Capture the cell that displays the provided text and extract its [X, Y] central coordinate. 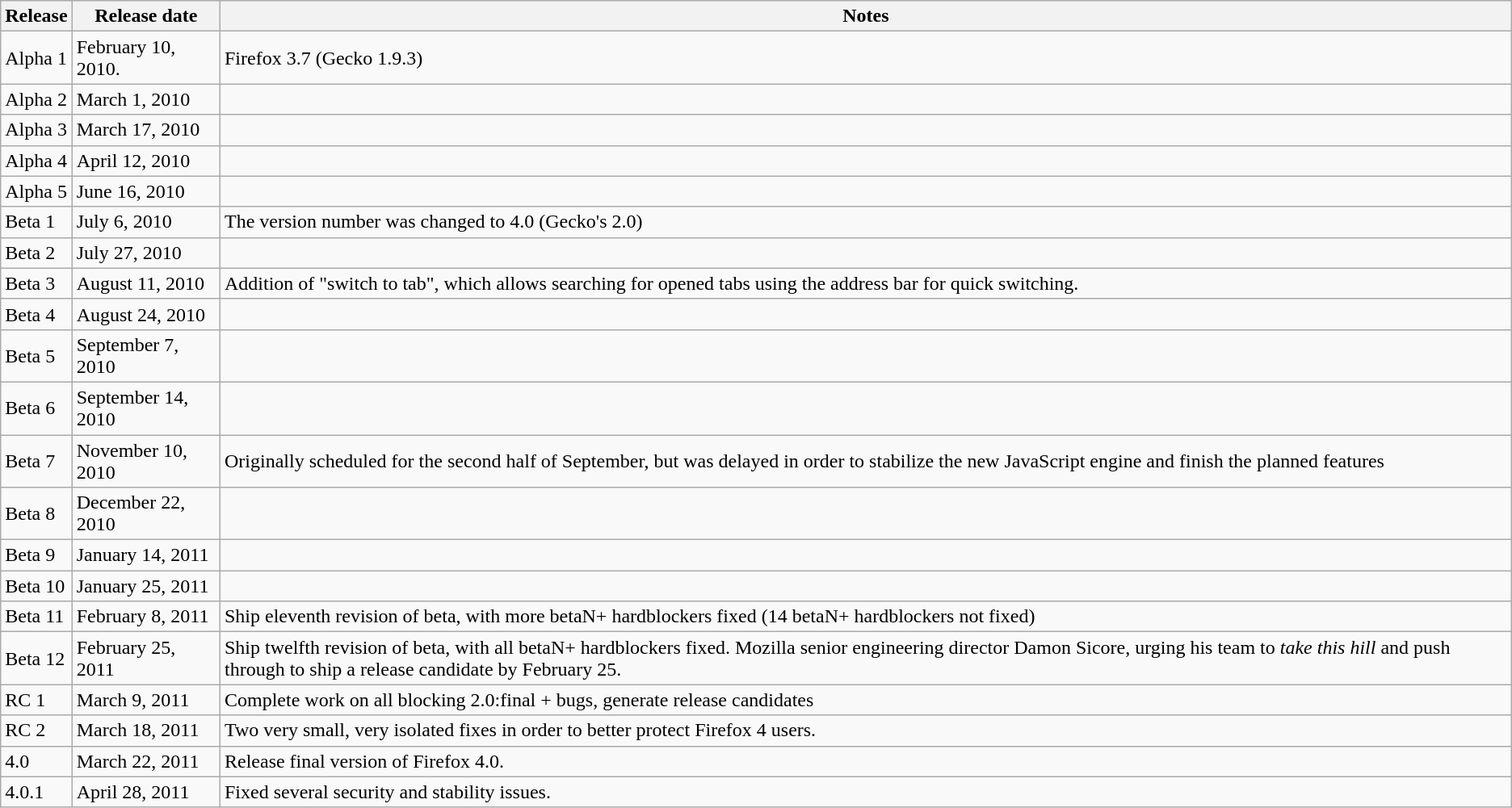
Release date [145, 16]
September 14, 2010 [145, 408]
Beta 8 [36, 513]
RC 1 [36, 700]
March 17, 2010 [145, 130]
4.0 [36, 761]
Complete work on all blocking 2.0:final + bugs, generate release candidates [866, 700]
Beta 11 [36, 617]
Firefox 3.7 (Gecko 1.9.3) [866, 58]
Ship eleventh revision of beta, with more betaN+ hardblockers fixed (14 betaN+ hardblockers not fixed) [866, 617]
August 11, 2010 [145, 283]
Alpha 5 [36, 191]
Beta 5 [36, 355]
Beta 7 [36, 460]
Notes [866, 16]
4.0.1 [36, 792]
September 7, 2010 [145, 355]
Alpha 4 [36, 161]
Fixed several security and stability issues. [866, 792]
Beta 3 [36, 283]
July 6, 2010 [145, 222]
Beta 1 [36, 222]
Release final version of Firefox 4.0. [866, 761]
Alpha 1 [36, 58]
The version number was changed to 4.0 (Gecko's 2.0) [866, 222]
Beta 10 [36, 586]
Beta 9 [36, 555]
Beta 2 [36, 253]
February 25, 2011 [145, 659]
July 27, 2010 [145, 253]
December 22, 2010 [145, 513]
Release [36, 16]
March 1, 2010 [145, 99]
Alpha 2 [36, 99]
June 16, 2010 [145, 191]
February 10, 2010. [145, 58]
February 8, 2011 [145, 617]
Two very small, very isolated fixes in order to better protect Firefox 4 users. [866, 731]
Alpha 3 [36, 130]
April 28, 2011 [145, 792]
March 9, 2011 [145, 700]
Beta 6 [36, 408]
January 14, 2011 [145, 555]
April 12, 2010 [145, 161]
November 10, 2010 [145, 460]
Beta 4 [36, 314]
March 22, 2011 [145, 761]
RC 2 [36, 731]
Beta 12 [36, 659]
January 25, 2011 [145, 586]
Addition of "switch to tab", which allows searching for opened tabs using the address bar for quick switching. [866, 283]
August 24, 2010 [145, 314]
March 18, 2011 [145, 731]
